Return [X, Y] of the center of cell containing provided text 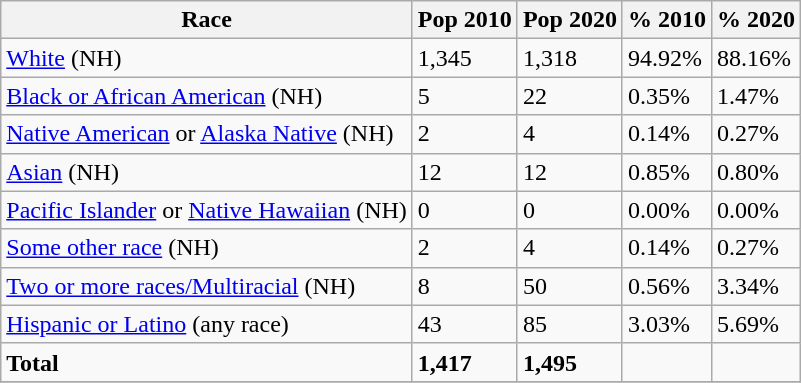
Pop 2020 [570, 20]
Pop 2010 [464, 20]
Native American or Alaska Native (NH) [207, 134]
% 2010 [666, 20]
50 [570, 286]
1,417 [464, 362]
85 [570, 324]
3.03% [666, 324]
5 [464, 96]
1,318 [570, 58]
Race [207, 20]
Hispanic or Latino (any race) [207, 324]
3.34% [756, 286]
8 [464, 286]
Two or more races/Multiracial (NH) [207, 286]
0.56% [666, 286]
Black or African American (NH) [207, 96]
Total [207, 362]
22 [570, 96]
88.16% [756, 58]
Pacific Islander or Native Hawaiian (NH) [207, 210]
0.35% [666, 96]
1,345 [464, 58]
0.80% [756, 172]
% 2020 [756, 20]
5.69% [756, 324]
White (NH) [207, 58]
1.47% [756, 96]
94.92% [666, 58]
1,495 [570, 362]
43 [464, 324]
Asian (NH) [207, 172]
Some other race (NH) [207, 248]
0.85% [666, 172]
